Capture the cell that displays the provided text and extract its [x, y] central coordinate. 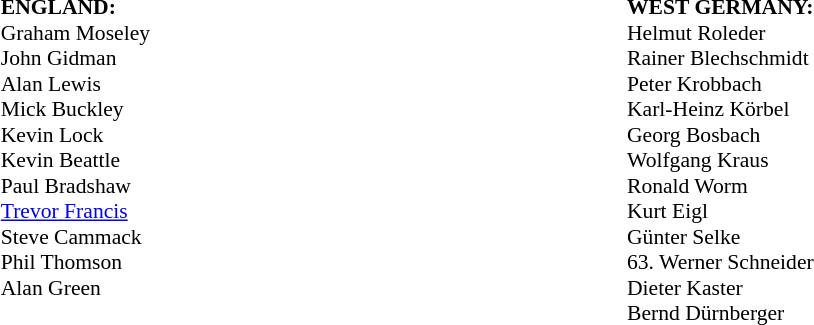
Phil Thomson [151, 263]
Trevor Francis [151, 211]
Kevin Lock [151, 135]
John Gidman [151, 59]
Mick Buckley [151, 109]
Paul Bradshaw [151, 186]
Steve Cammack [151, 237]
Kevin Beattle [151, 161]
Alan Green [151, 288]
Alan Lewis [151, 84]
Graham Moseley [151, 33]
